Return [x, y] of the center of cell containing provided text 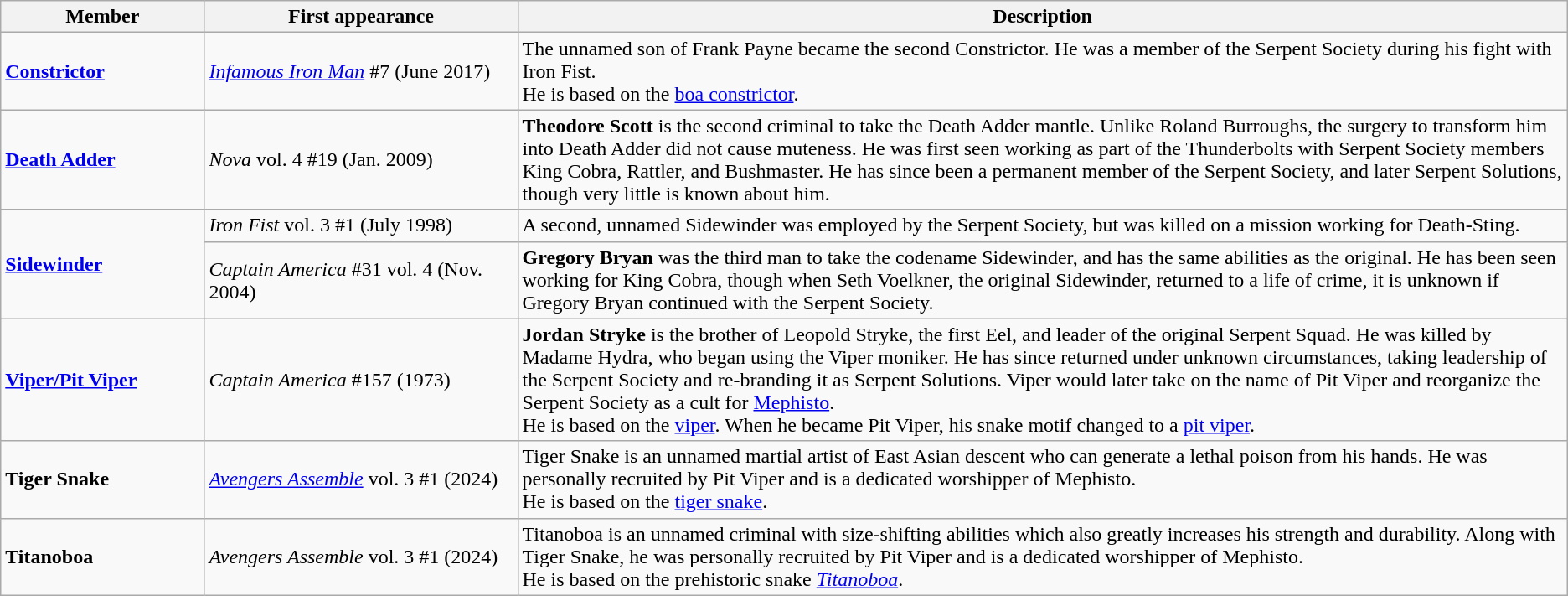
Sidewinder [102, 264]
Constrictor [102, 71]
Titanoboa [102, 557]
Iron Fist vol. 3 #1 (July 1998) [361, 225]
Viper/Pit Viper [102, 380]
Nova vol. 4 #19 (Jan. 2009) [361, 159]
Death Adder [102, 159]
First appearance [361, 17]
A second, unnamed Sidewinder was employed by the Serpent Society, but was killed on a mission working for Death-Sting. [1042, 225]
Tiger Snake [102, 479]
Captain America #31 vol. 4 (Nov. 2004) [361, 280]
Member [102, 17]
Captain America #157 (1973) [361, 380]
Description [1042, 17]
Infamous Iron Man #7 (June 2017) [361, 71]
